Detect which cell encompasses the target text, then output its (x, y) center coordinate. 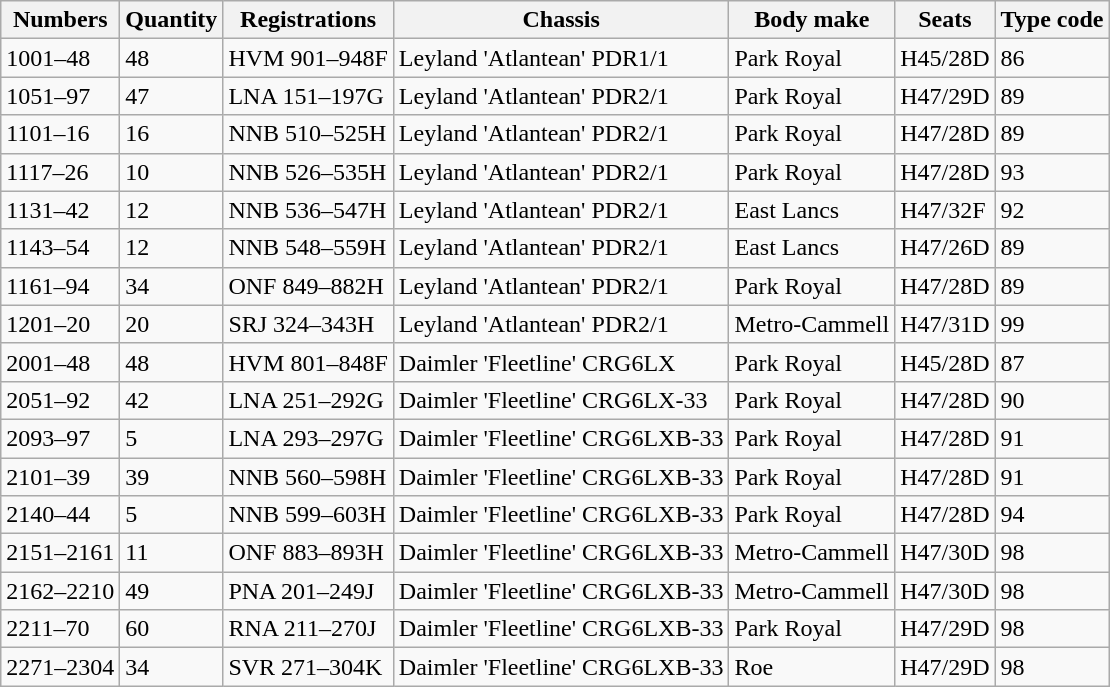
1117–26 (60, 172)
1201–20 (60, 324)
94 (1052, 515)
Roe (812, 667)
Quantity (172, 20)
1143–54 (60, 248)
NNB 536–547H (308, 210)
99 (1052, 324)
2140–44 (60, 515)
NNB 548–559H (308, 248)
Chassis (561, 20)
HVM 801–848F (308, 362)
1101–16 (60, 134)
ONF 883–893H (308, 553)
2151–2161 (60, 553)
Type code (1052, 20)
SVR 271–304K (308, 667)
Registrations (308, 20)
Leyland 'Atlantean' PDR1/1 (561, 58)
2101–39 (60, 477)
NNB 526–535H (308, 172)
2001–48 (60, 362)
NNB 599–603H (308, 515)
87 (1052, 362)
60 (172, 629)
2271–2304 (60, 667)
HVM 901–948F (308, 58)
Body make (812, 20)
2211–70 (60, 629)
92 (1052, 210)
H47/32F (945, 210)
49 (172, 591)
11 (172, 553)
42 (172, 400)
2051–92 (60, 400)
20 (172, 324)
2162–2210 (60, 591)
Daimler 'Fleetline' CRG6LX (561, 362)
PNA 201–249J (308, 591)
SRJ 324–343H (308, 324)
RNA 211–270J (308, 629)
10 (172, 172)
1001–48 (60, 58)
93 (1052, 172)
1051–97 (60, 96)
86 (1052, 58)
47 (172, 96)
16 (172, 134)
1131–42 (60, 210)
LNA 251–292G (308, 400)
H47/26D (945, 248)
LNA 151–197G (308, 96)
1161–94 (60, 286)
ONF 849–882H (308, 286)
39 (172, 477)
90 (1052, 400)
2093–97 (60, 438)
Daimler 'Fleetline' CRG6LX-33 (561, 400)
NNB 560–598H (308, 477)
Numbers (60, 20)
H47/31D (945, 324)
LNA 293–297G (308, 438)
NNB 510–525H (308, 134)
Seats (945, 20)
